Scan for the cell matching the given text and deliver its [X, Y] coordinate at center. 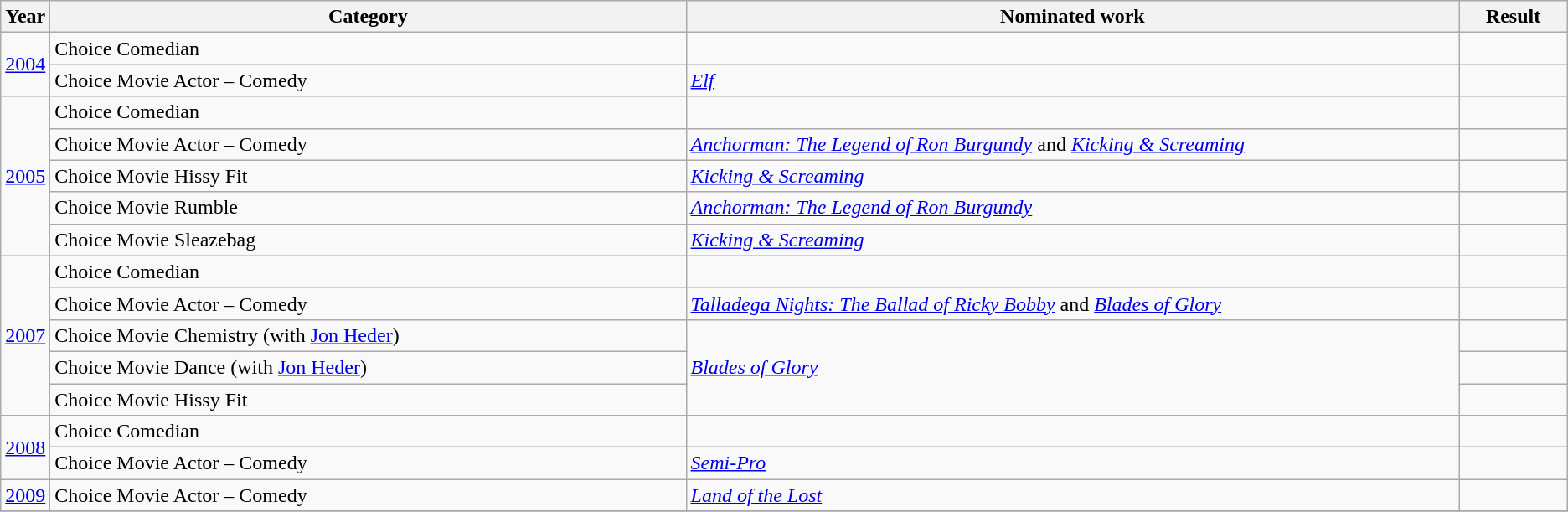
Category [369, 17]
Choice Movie Dance (with Jon Heder) [369, 367]
Choice Movie Chemistry (with Jon Heder) [369, 335]
2008 [25, 447]
Choice Movie Sleazebag [369, 240]
Land of the Lost [1072, 495]
2007 [25, 335]
Blades of Glory [1072, 367]
Anchorman: The Legend of Ron Burgundy [1072, 208]
2009 [25, 495]
Nominated work [1072, 17]
Choice Movie Rumble [369, 208]
Talladega Nights: The Ballad of Ricky Bobby and Blades of Glory [1072, 303]
Elf [1072, 80]
Semi-Pro [1072, 463]
Year [25, 17]
Result [1513, 17]
2005 [25, 176]
Anchorman: The Legend of Ron Burgundy and Kicking & Screaming [1072, 144]
2004 [25, 65]
